Detect which cell encompasses the target text, then output its (X, Y) center coordinate. 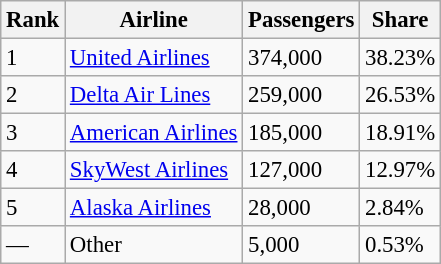
2 (33, 95)
374,000 (302, 58)
185,000 (302, 133)
259,000 (302, 95)
— (33, 245)
SkyWest Airlines (154, 170)
18.91% (400, 133)
1 (33, 58)
28,000 (302, 208)
Share (400, 20)
5,000 (302, 245)
4 (33, 170)
American Airlines (154, 133)
Other (154, 245)
Alaska Airlines (154, 208)
United Airlines (154, 58)
5 (33, 208)
Delta Air Lines (154, 95)
Passengers (302, 20)
12.97% (400, 170)
Airline (154, 20)
Rank (33, 20)
26.53% (400, 95)
2.84% (400, 208)
38.23% (400, 58)
3 (33, 133)
127,000 (302, 170)
0.53% (400, 245)
